Scan for the cell matching the given text and deliver its (x, y) coordinate at center. 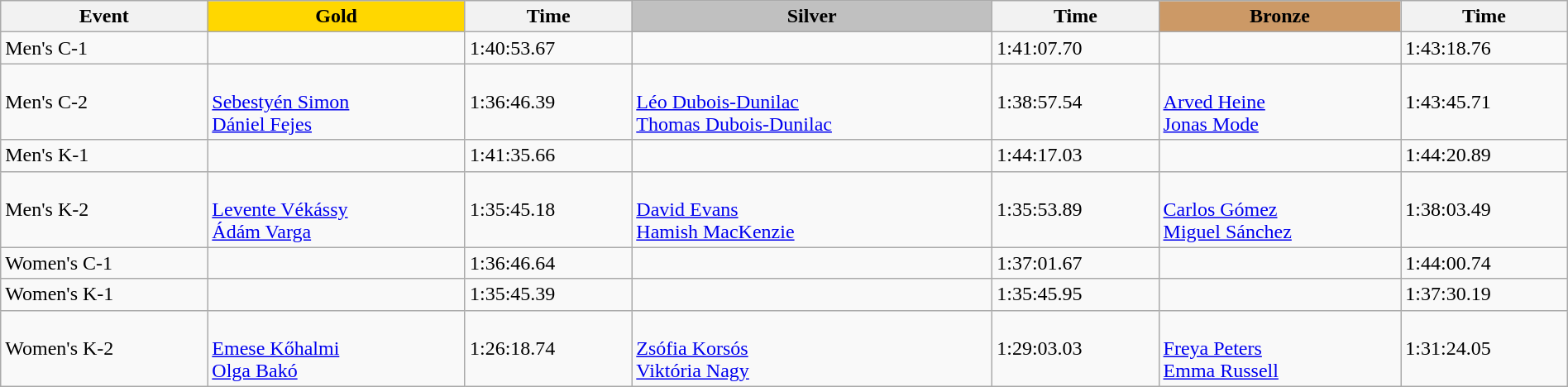
Women's C-1 (104, 263)
1:31:24.05 (1484, 348)
1:35:45.95 (1075, 294)
Carlos GómezMiguel Sánchez (1280, 209)
Men's C-1 (104, 48)
Men's K-1 (104, 155)
Sebestyén SimonDániel Fejes (337, 102)
1:38:03.49 (1484, 209)
Men's K-2 (104, 209)
1:44:00.74 (1484, 263)
1:35:45.18 (547, 209)
Levente VékássyÁdám Varga (337, 209)
1:41:07.70 (1075, 48)
Léo Dubois-DunilacThomas Dubois-Dunilac (812, 102)
Women's K-2 (104, 348)
1:37:30.19 (1484, 294)
1:38:57.54 (1075, 102)
Event (104, 17)
Zsófia KorsósViktória Nagy (812, 348)
1:37:01.67 (1075, 263)
1:40:53.67 (547, 48)
Bronze (1280, 17)
Gold (337, 17)
Freya PetersEmma Russell (1280, 348)
1:29:03.03 (1075, 348)
1:41:35.66 (547, 155)
1:26:18.74 (547, 348)
1:44:17.03 (1075, 155)
1:44:20.89 (1484, 155)
Emese KőhalmiOlga Bakó (337, 348)
1:35:45.39 (547, 294)
1:35:53.89 (1075, 209)
Silver (812, 17)
Men's C-2 (104, 102)
1:43:18.76 (1484, 48)
1:36:46.64 (547, 263)
Arved HeineJonas Mode (1280, 102)
1:36:46.39 (547, 102)
1:43:45.71 (1484, 102)
Women's K-1 (104, 294)
David EvansHamish MacKenzie (812, 209)
